Return the [X, Y] coordinate for the center point of the cell that contains the specified text.  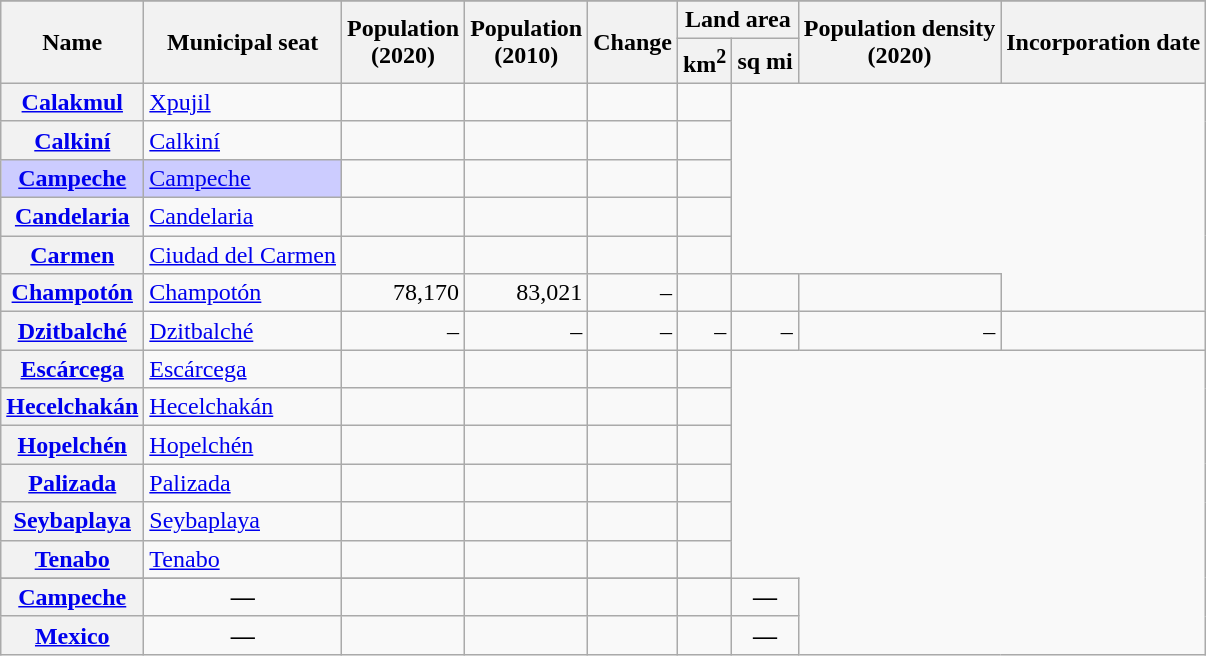
Ciudad del Carmen [243, 255]
Carmen [72, 255]
Xpujil [243, 102]
Name [72, 42]
83,021 [526, 293]
km2 [704, 62]
Change [633, 42]
Mexico [72, 635]
Population(2020) [404, 42]
sq mi [765, 62]
Land area [738, 20]
Calakmul [72, 102]
Population density(2020) [899, 42]
78,170 [404, 293]
Municipal seat [243, 42]
Population(2010) [526, 42]
Incorporation date [1104, 42]
